Pinpoint the cell where the given text exists, returning its (x, y) midpoint coordinate. 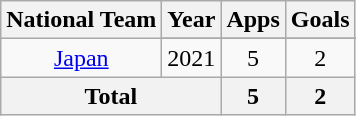
Goals (320, 20)
Apps (253, 20)
Total (111, 96)
National Team (82, 20)
Year (192, 20)
Japan (82, 58)
2021 (192, 58)
